Scan for the cell matching the given text and deliver its [x, y] coordinate at center. 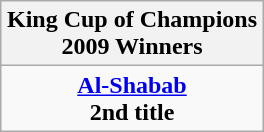
King Cup of Champions 2009 Winners [132, 34]
Al-Shabab2nd title [132, 98]
